Locate the cell with the specified text and output its (X, Y) center coordinate. 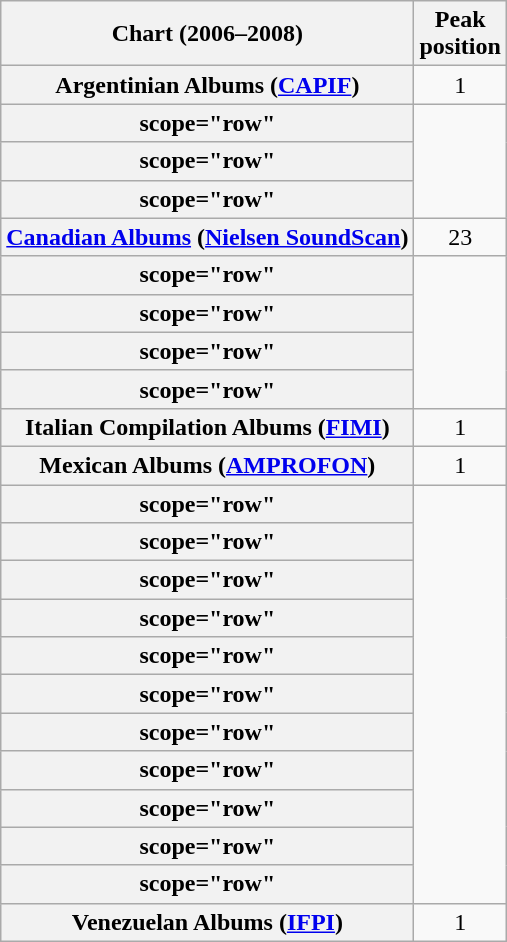
Italian Compilation Albums (FIMI) (208, 427)
Mexican Albums (AMPROFON) (208, 465)
Argentinian Albums (CAPIF) (208, 85)
Chart (2006–2008) (208, 34)
Canadian Albums (Nielsen SoundScan) (208, 237)
Venezuelan Albums (IFPI) (208, 922)
23 (460, 237)
Peakposition (460, 34)
